Find where the given text appears and provide that cell's center as (X, Y) coordinate. 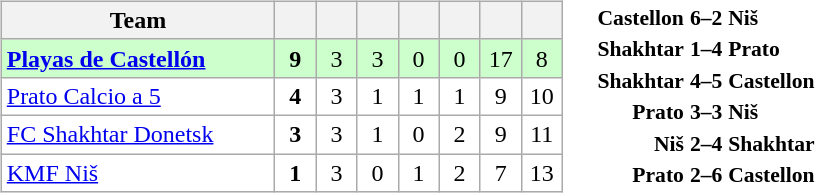
Castellon (640, 17)
1–4 (706, 49)
Team (138, 20)
Prato Calcio a 5 (138, 96)
KMF Niš (138, 173)
8 (542, 58)
11 (542, 134)
3–3 (706, 112)
Playas de Castellón (138, 58)
17 (500, 58)
FC Shakhtar Donetsk (138, 134)
4–5 (706, 80)
13 (542, 173)
7 (500, 173)
10 (542, 96)
2–4 (706, 143)
2–6 (706, 175)
4 (296, 96)
Niš (640, 143)
6–2 (706, 17)
